Find where the given text appears and provide that cell's center as (x, y) coordinate. 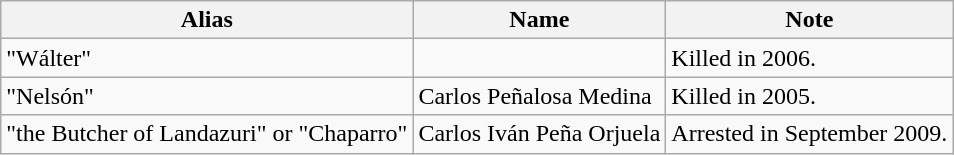
Carlos Iván Peña Orjuela (540, 134)
Alias (207, 20)
"Wálter" (207, 58)
"Nelsón" (207, 96)
Name (540, 20)
Arrested in September 2009. (810, 134)
Killed in 2006. (810, 58)
"the Butcher of Landazuri" or "Chaparro" (207, 134)
Carlos Peñalosa Medina (540, 96)
Killed in 2005. (810, 96)
Note (810, 20)
